Identify which cell holds the provided text, then report its [x, y] central coordinate. 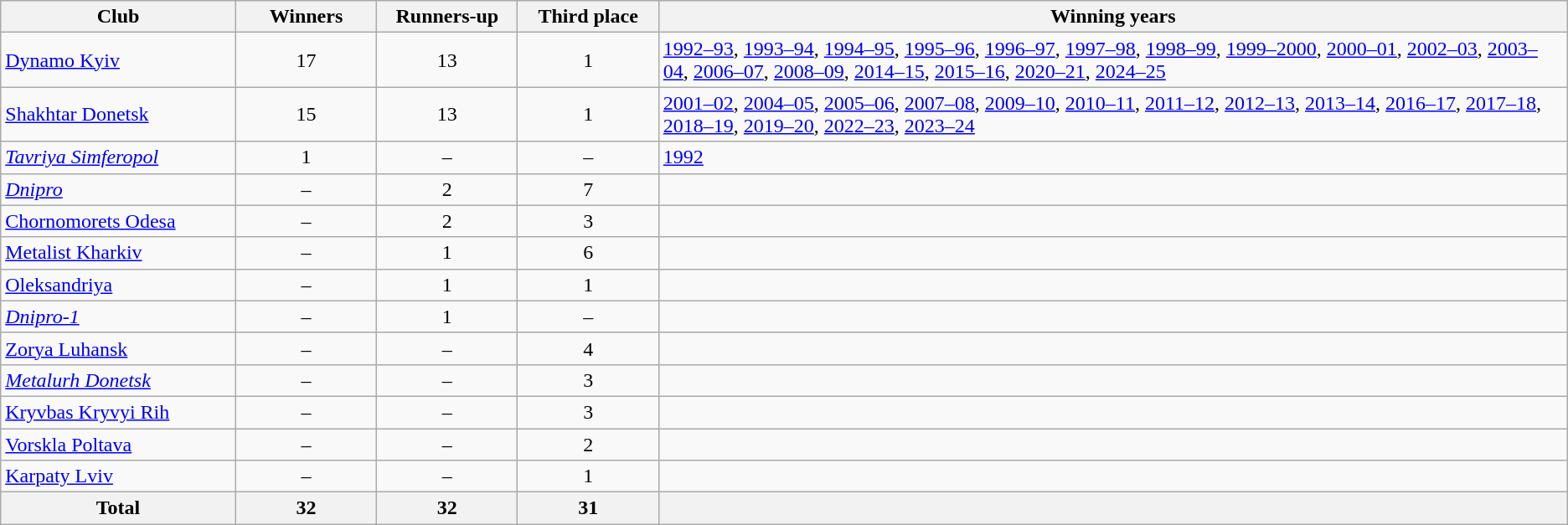
Kryvbas Kryvyi Rih [119, 412]
Chornomorets Odesa [119, 221]
Metalurh Donetsk [119, 380]
Third place [588, 17]
15 [306, 114]
1992 [1112, 157]
Zorya Luhansk [119, 348]
Metalist Kharkiv [119, 253]
Dynamo Kyiv [119, 60]
Winning years [1112, 17]
31 [588, 508]
Runners-up [447, 17]
Vorskla Poltava [119, 445]
Winners [306, 17]
Shakhtar Donetsk [119, 114]
7 [588, 189]
Dnipro [119, 189]
Dnipro-1 [119, 317]
Tavriya Simferopol [119, 157]
Total [119, 508]
Oleksandriya [119, 285]
4 [588, 348]
Club [119, 17]
Karpaty Lviv [119, 476]
6 [588, 253]
17 [306, 60]
2001–02, 2004–05, 2005–06, 2007–08, 2009–10, 2010–11, 2011–12, 2012–13, 2013–14, 2016–17, 2017–18, 2018–19, 2019–20, 2022–23, 2023–24 [1112, 114]
